Scan for the cell matching the given text and deliver its (x, y) coordinate at center. 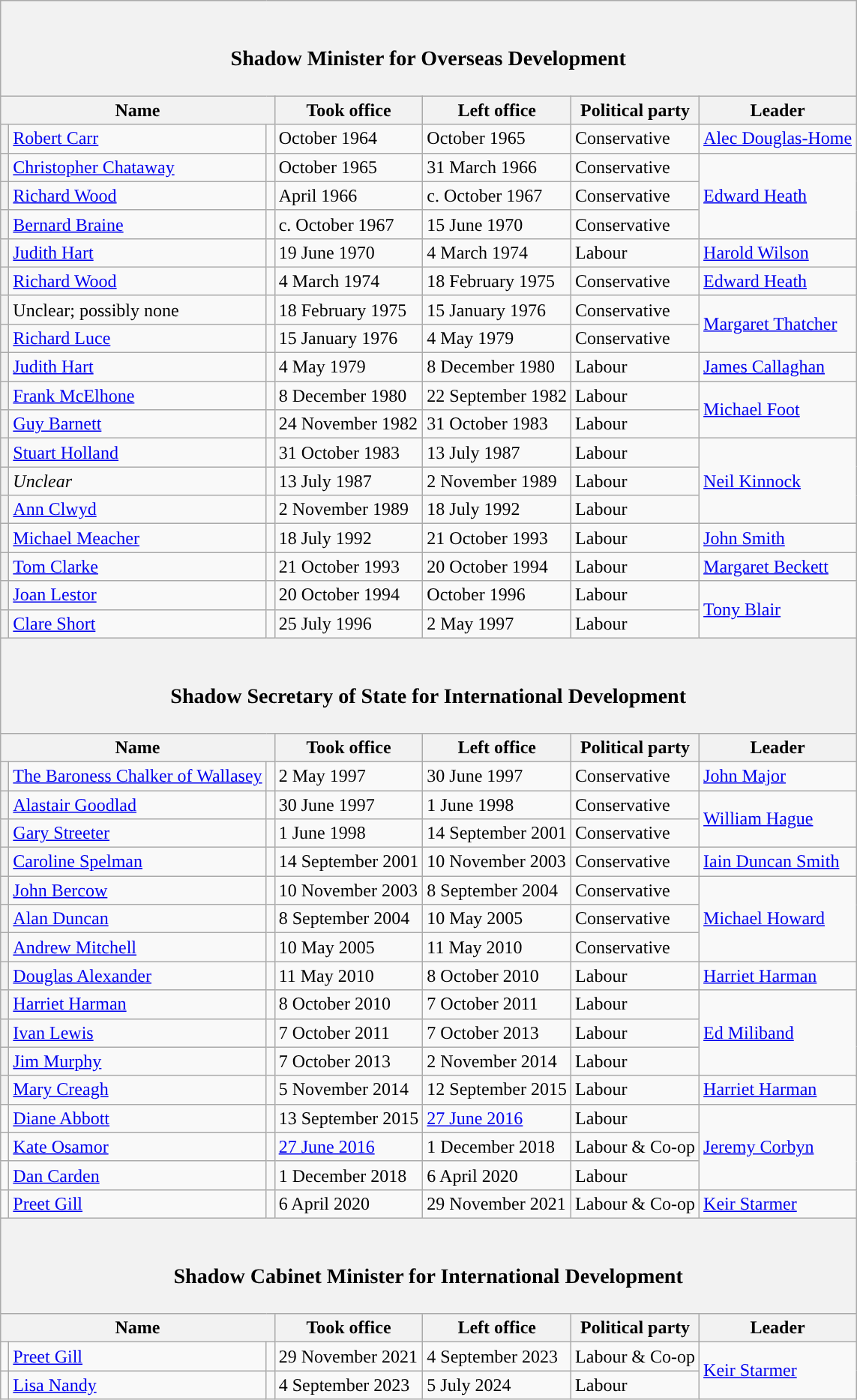
The Baroness Chalker of Wallasey (138, 776)
Joan Lestor (138, 595)
Lisa Nandy (138, 1385)
John Major (778, 776)
15 June 1970 (497, 224)
Mary Creagh (138, 1090)
James Callaghan (778, 367)
Caroline Spelman (138, 862)
5 November 2014 (349, 1090)
Diane Abbott (138, 1118)
Richard Luce (138, 338)
12 September 2015 (497, 1090)
Michael Foot (778, 410)
2 November 2014 (497, 1061)
Dan Carden (138, 1175)
Clare Short (138, 624)
Alec Douglas-Home (778, 139)
Alan Duncan (138, 919)
Kate Osamor (138, 1147)
Michael Meacher (138, 538)
Christopher Chataway (138, 167)
5 July 2024 (497, 1385)
Frank McElhone (138, 396)
Bernard Braine (138, 224)
Gary Streeter (138, 833)
John Smith (778, 538)
Iain Duncan Smith (778, 862)
Tom Clarke (138, 567)
Shadow Minister for Overseas Development (429, 48)
Stuart Holland (138, 453)
Harold Wilson (778, 253)
Margaret Thatcher (778, 324)
John Bercow (138, 890)
Shadow Cabinet Minister for International Development (429, 1265)
April 1966 (349, 196)
Jeremy Corbyn (778, 1147)
Alastair Goodlad (138, 804)
19 June 1970 (349, 253)
Andrew Mitchell (138, 947)
Guy Barnett (138, 424)
Ed Miliband (778, 1033)
William Hague (778, 818)
Jim Murphy (138, 1061)
31 March 1966 (497, 167)
24 November 1982 (349, 424)
Shadow Secretary of State for International Development (429, 685)
Ivan Lewis (138, 1033)
Douglas Alexander (138, 976)
25 July 1996 (349, 624)
13 September 2015 (349, 1118)
Neil Kinnock (778, 481)
22 September 1982 (497, 396)
Robert Carr (138, 139)
Unclear; possibly none (138, 310)
October 1964 (349, 139)
Unclear (138, 481)
October 1996 (497, 595)
Ann Clwyd (138, 510)
Michael Howard (778, 919)
Tony Blair (778, 609)
Margaret Beckett (778, 567)
